Scan for the cell matching the given text and deliver its [x, y] coordinate at center. 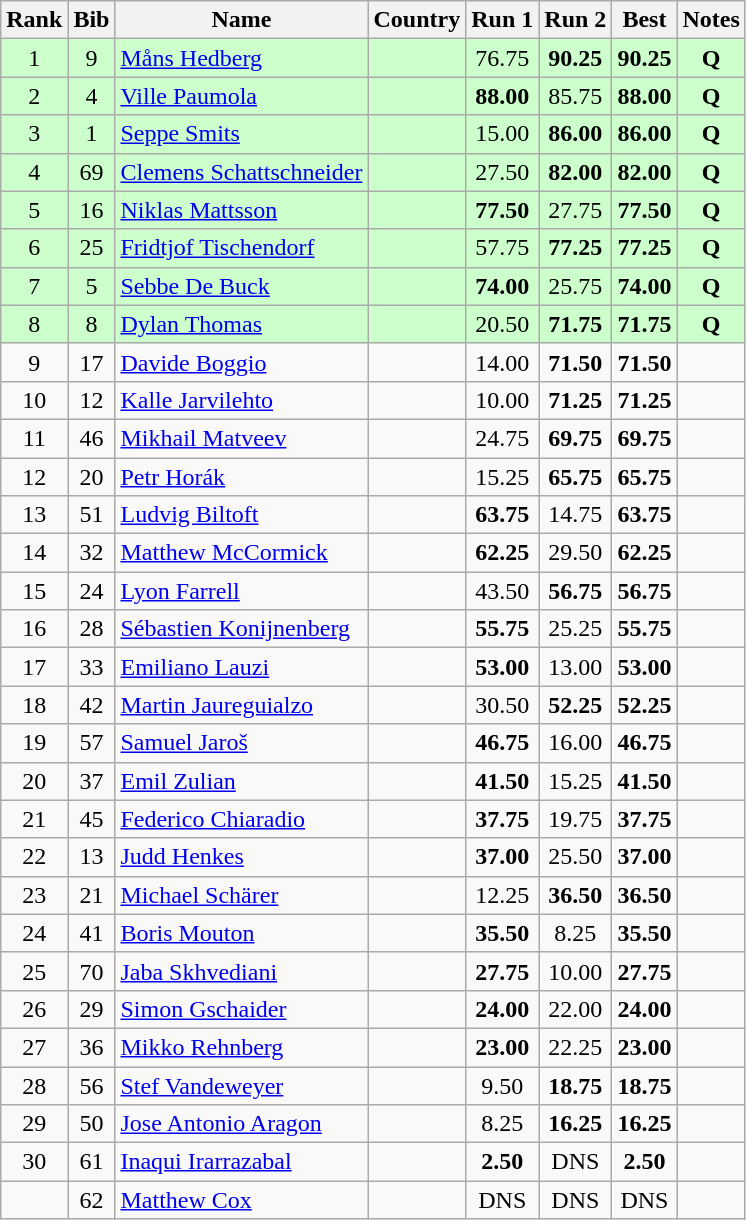
Best [644, 20]
Martin Jaureguialzo [242, 705]
Petr Horák [242, 477]
25.75 [576, 286]
76.75 [502, 58]
Matthew McCormick [242, 553]
14.75 [576, 515]
15.00 [502, 134]
70 [92, 971]
Sébastien Konijnenberg [242, 629]
43.50 [502, 591]
Seppe Smits [242, 134]
30 [34, 1162]
57 [92, 743]
Måns Hedberg [242, 58]
Judd Henkes [242, 857]
Sebbe De Buck [242, 286]
Dylan Thomas [242, 324]
Federico Chiaradio [242, 819]
22.25 [576, 1047]
Inaqui Irarrazabal [242, 1162]
Michael Schärer [242, 895]
Kalle Jarvilehto [242, 400]
19.75 [576, 819]
Country [417, 20]
Mikko Rehnberg [242, 1047]
45 [92, 819]
30.50 [502, 705]
Run 2 [576, 20]
Lyon Farrell [242, 591]
14 [34, 553]
3 [34, 134]
Matthew Cox [242, 1200]
Notes [711, 20]
50 [92, 1124]
6 [34, 248]
Rank [34, 20]
Name [242, 20]
25.50 [576, 857]
27.50 [502, 172]
7 [34, 286]
57.75 [502, 248]
10 [34, 400]
Samuel Jaroš [242, 743]
Bib [92, 20]
Davide Boggio [242, 362]
46 [92, 438]
20.50 [502, 324]
62 [92, 1200]
27 [34, 1047]
Simon Gschaider [242, 1009]
Emil Zulian [242, 781]
69 [92, 172]
Mikhail Matveev [242, 438]
Boris Mouton [242, 933]
25.25 [576, 629]
37 [92, 781]
19 [34, 743]
9.50 [502, 1085]
16.00 [576, 743]
11 [34, 438]
2 [34, 96]
Run 1 [502, 20]
85.75 [576, 96]
61 [92, 1162]
36 [92, 1047]
18 [34, 705]
26 [34, 1009]
41 [92, 933]
Fridtjof Tischendorf [242, 248]
29.50 [576, 553]
56 [92, 1085]
22 [34, 857]
Stef Vandeweyer [242, 1085]
12.25 [502, 895]
Clemens Schattschneider [242, 172]
Ludvig Biltoft [242, 515]
15 [34, 591]
22.00 [576, 1009]
42 [92, 705]
33 [92, 667]
14.00 [502, 362]
23 [34, 895]
Jaba Skhvediani [242, 971]
13.00 [576, 667]
Emiliano Lauzi [242, 667]
24.75 [502, 438]
51 [92, 515]
Jose Antonio Aragon [242, 1124]
Ville Paumola [242, 96]
32 [92, 553]
Niklas Mattsson [242, 210]
